For the text-containing cell, return its midpoint in (X, Y) coordinate format. 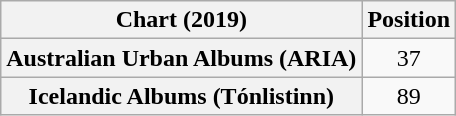
37 (409, 58)
Position (409, 20)
Chart (2019) (182, 20)
89 (409, 96)
Icelandic Albums (Tónlistinn) (182, 96)
Australian Urban Albums (ARIA) (182, 58)
